Output the (X, Y) coordinate of the center of the cell containing the given text.  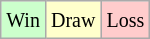
Loss (126, 20)
Draw (72, 20)
Win (24, 20)
